Search for the cell housing the specified text and yield its [x, y] center coordinate. 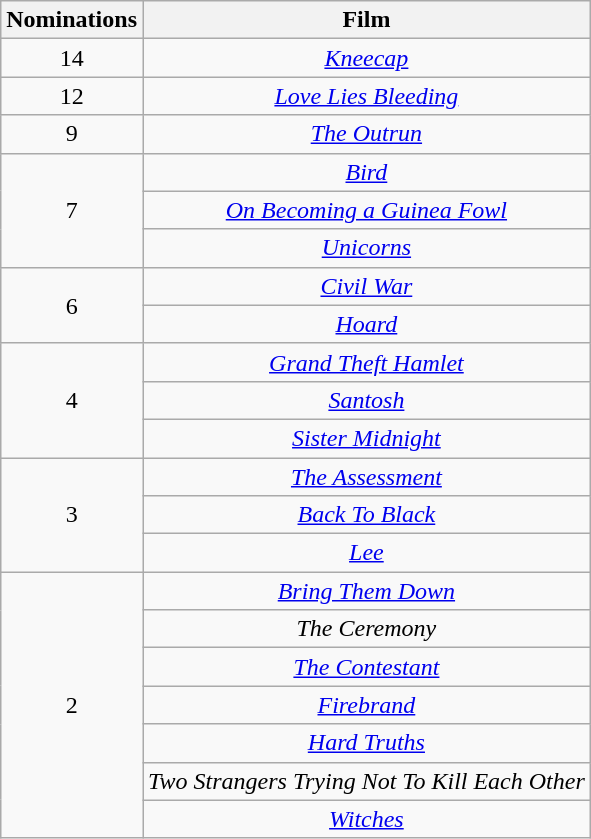
The Contestant [366, 667]
14 [72, 58]
Lee [366, 553]
12 [72, 96]
Back To Black [366, 515]
Hard Truths [366, 743]
Bring Them Down [366, 591]
On Becoming a Guinea Fowl [366, 210]
The Ceremony [366, 629]
Two Strangers Trying Not To Kill Each Other [366, 781]
Civil War [366, 286]
7 [72, 210]
6 [72, 305]
4 [72, 400]
Sister Midnight [366, 438]
9 [72, 134]
Love Lies Bleeding [366, 96]
Nominations [72, 20]
2 [72, 705]
Firebrand [366, 705]
Santosh [366, 400]
Grand Theft Hamlet [366, 362]
Film [366, 20]
Hoard [366, 324]
Unicorns [366, 248]
The Outrun [366, 134]
Kneecap [366, 58]
The Assessment [366, 477]
Bird [366, 172]
3 [72, 515]
Witches [366, 819]
